Determine the (x, y) coordinate at the center of the cell enclosing the given text.  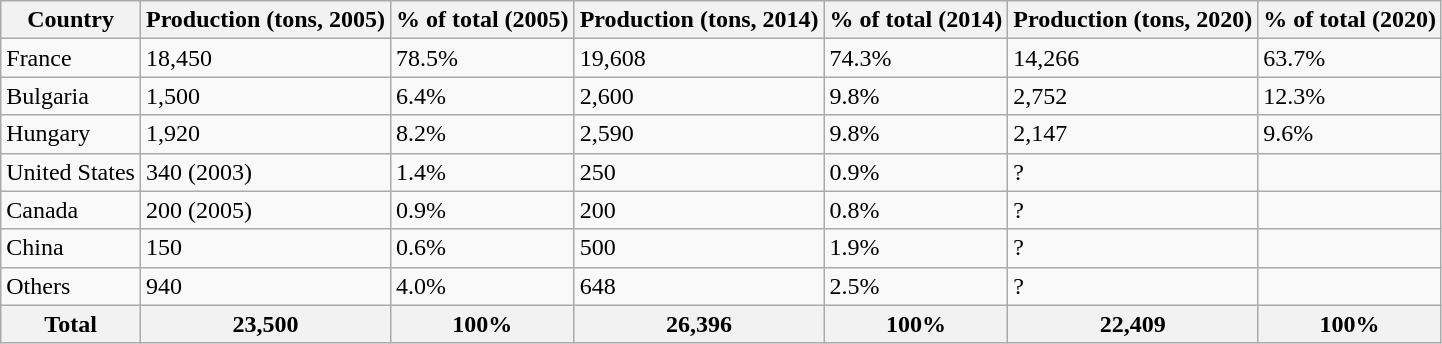
1.4% (482, 172)
China (71, 248)
Production (tons, 2005) (265, 20)
1,920 (265, 134)
18,450 (265, 58)
% of total (2014) (916, 20)
23,500 (265, 324)
2,590 (699, 134)
Country (71, 20)
% of total (2020) (1350, 20)
22,409 (1133, 324)
26,396 (699, 324)
9.6% (1350, 134)
150 (265, 248)
Hungary (71, 134)
2,600 (699, 96)
4.0% (482, 286)
United States (71, 172)
2,752 (1133, 96)
Canada (71, 210)
200 (2005) (265, 210)
78.5% (482, 58)
250 (699, 172)
940 (265, 286)
63.7% (1350, 58)
Production (tons, 2020) (1133, 20)
1.9% (916, 248)
340 (2003) (265, 172)
Bulgaria (71, 96)
0.6% (482, 248)
1,500 (265, 96)
Total (71, 324)
14,266 (1133, 58)
19,608 (699, 58)
6.4% (482, 96)
2,147 (1133, 134)
12.3% (1350, 96)
74.3% (916, 58)
France (71, 58)
% of total (2005) (482, 20)
200 (699, 210)
500 (699, 248)
2.5% (916, 286)
Production (tons, 2014) (699, 20)
8.2% (482, 134)
0.8% (916, 210)
Others (71, 286)
648 (699, 286)
